Return the (x, y) coordinate for the center point of the cell that contains the specified text.  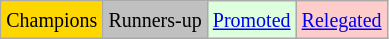
Champions (52, 20)
Runners-up (155, 20)
Relegated (342, 20)
Promoted (252, 20)
